Detect which cell encompasses the target text, then output its (x, y) center coordinate. 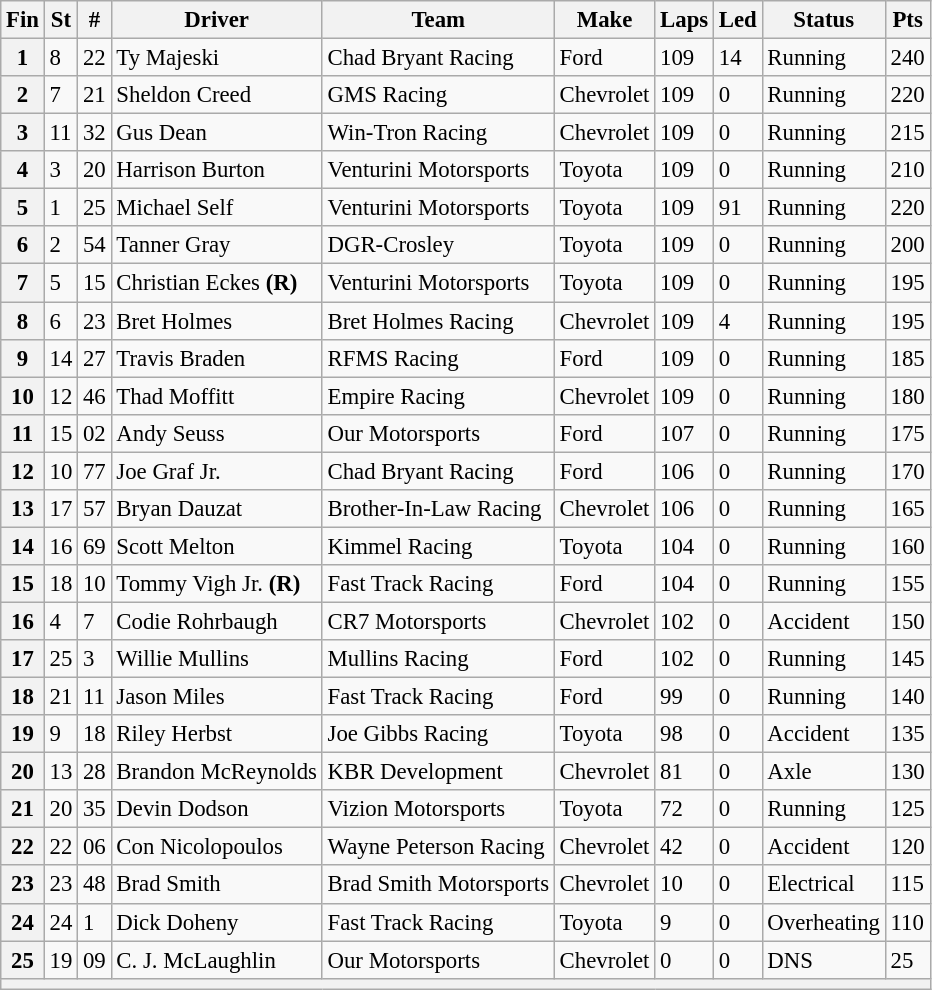
170 (908, 471)
Codie Rohrbaugh (216, 621)
Wayne Peterson Racing (438, 847)
175 (908, 433)
Tommy Vigh Jr. (R) (216, 584)
115 (908, 885)
57 (94, 509)
GMS Racing (438, 95)
CR7 Motorsports (438, 621)
Joe Gibbs Racing (438, 734)
Brad Smith (216, 885)
91 (738, 208)
Scott Melton (216, 546)
09 (94, 960)
Thad Moffitt (216, 396)
Sheldon Creed (216, 95)
Make (604, 20)
Tanner Gray (216, 245)
Andy Seuss (216, 433)
Brandon McReynolds (216, 772)
110 (908, 922)
185 (908, 358)
54 (94, 245)
165 (908, 509)
St (60, 20)
KBR Development (438, 772)
46 (94, 396)
Brother-In-Law Racing (438, 509)
Overheating (824, 922)
Michael Self (216, 208)
Vizion Motorsports (438, 809)
Harrison Burton (216, 170)
28 (94, 772)
# (94, 20)
Bret Holmes Racing (438, 321)
48 (94, 885)
42 (684, 847)
160 (908, 546)
69 (94, 546)
135 (908, 734)
RFMS Racing (438, 358)
35 (94, 809)
210 (908, 170)
Dick Doheny (216, 922)
DNS (824, 960)
32 (94, 133)
98 (684, 734)
140 (908, 697)
155 (908, 584)
Travis Braden (216, 358)
Pts (908, 20)
130 (908, 772)
Christian Eckes (R) (216, 283)
Kimmel Racing (438, 546)
Brad Smith Motorsports (438, 885)
Devin Dodson (216, 809)
Team (438, 20)
Joe Graf Jr. (216, 471)
Con Nicolopoulos (216, 847)
Electrical (824, 885)
Fin (23, 20)
120 (908, 847)
150 (908, 621)
77 (94, 471)
Mullins Racing (438, 659)
06 (94, 847)
Riley Herbst (216, 734)
Laps (684, 20)
Axle (824, 772)
27 (94, 358)
180 (908, 396)
215 (908, 133)
81 (684, 772)
Bret Holmes (216, 321)
240 (908, 58)
Ty Majeski (216, 58)
Gus Dean (216, 133)
DGR-Crosley (438, 245)
99 (684, 697)
Willie Mullins (216, 659)
125 (908, 809)
Driver (216, 20)
200 (908, 245)
Status (824, 20)
Bryan Dauzat (216, 509)
107 (684, 433)
C. J. McLaughlin (216, 960)
Win-Tron Racing (438, 133)
72 (684, 809)
Led (738, 20)
Empire Racing (438, 396)
02 (94, 433)
145 (908, 659)
Jason Miles (216, 697)
